Detect which cell encompasses the target text, then output its (X, Y) center coordinate. 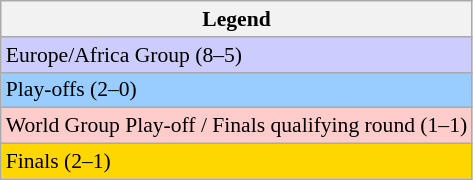
Finals (2–1) (236, 162)
Europe/Africa Group (8–5) (236, 55)
Play-offs (2–0) (236, 90)
Legend (236, 19)
World Group Play-off / Finals qualifying round (1–1) (236, 126)
